Identify which cell holds the provided text, then report its [x, y] central coordinate. 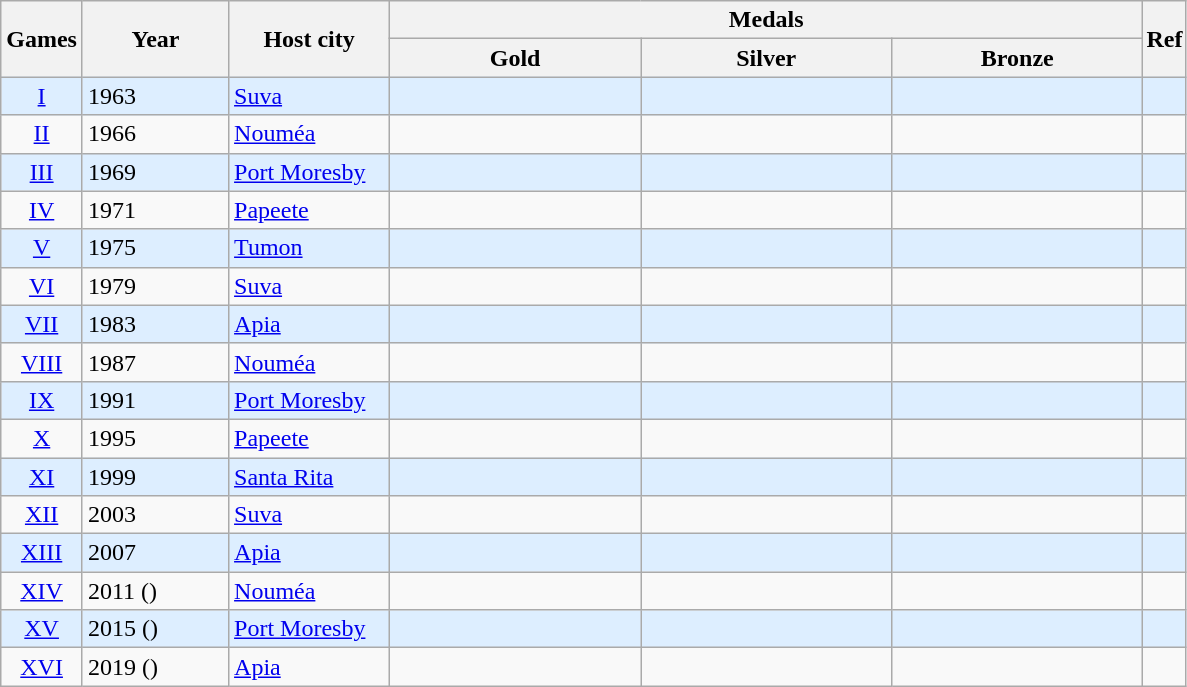
Year [155, 39]
XII [42, 515]
Games [42, 39]
IX [42, 400]
VIII [42, 362]
Medals [766, 20]
1999 [155, 477]
VII [42, 324]
2015 () [155, 629]
Tumon [310, 248]
2003 [155, 515]
VI [42, 286]
Host city [310, 39]
XV [42, 629]
1979 [155, 286]
2011 () [155, 591]
X [42, 438]
1971 [155, 210]
Bronze [1018, 58]
XIV [42, 591]
I [42, 96]
Gold [516, 58]
2019 () [155, 667]
Silver [766, 58]
III [42, 172]
XIII [42, 553]
IV [42, 210]
Santa Rita [310, 477]
1966 [155, 134]
V [42, 248]
1983 [155, 324]
1969 [155, 172]
XVI [42, 667]
1995 [155, 438]
1963 [155, 96]
II [42, 134]
1975 [155, 248]
1991 [155, 400]
XI [42, 477]
1987 [155, 362]
2007 [155, 553]
Ref [1164, 39]
